Scan for the cell matching the given text and deliver its [x, y] coordinate at center. 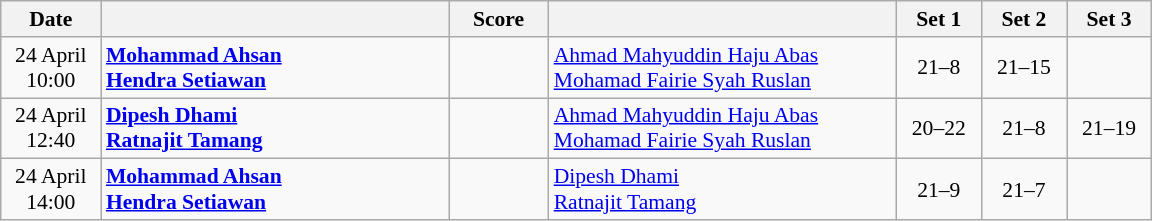
21–15 [1024, 68]
Set 2 [1024, 19]
Date [51, 19]
21–7 [1024, 190]
Set 1 [938, 19]
21–9 [938, 190]
24 April 10:00 [51, 68]
21–19 [1108, 128]
Set 3 [1108, 19]
24 April 12:40 [51, 128]
24 April 14:00 [51, 190]
Score [498, 19]
20–22 [938, 128]
